Output the (X, Y) coordinate of the center of the cell containing the given text.  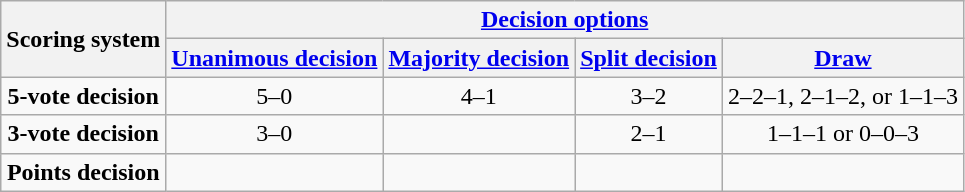
Draw (842, 58)
3–0 (274, 134)
Scoring system (84, 39)
1–1–1 or 0–0–3 (842, 134)
Decision options (565, 20)
5–0 (274, 96)
2–2–1, 2–1–2, or 1–1–3 (842, 96)
3-vote decision (84, 134)
5-vote decision (84, 96)
Split decision (649, 58)
Unanimous decision (274, 58)
Points decision (84, 172)
3–2 (649, 96)
Majority decision (479, 58)
2–1 (649, 134)
4–1 (479, 96)
